Output the (x, y) coordinate of the center of the cell containing the given text.  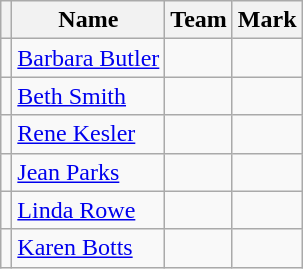
Name (88, 20)
Beth Smith (88, 96)
Rene Kesler (88, 134)
Linda Rowe (88, 210)
Jean Parks (88, 172)
Team (199, 20)
Karen Botts (88, 248)
Mark (267, 20)
Barbara Butler (88, 58)
